Search for the cell housing the specified text and yield its (x, y) center coordinate. 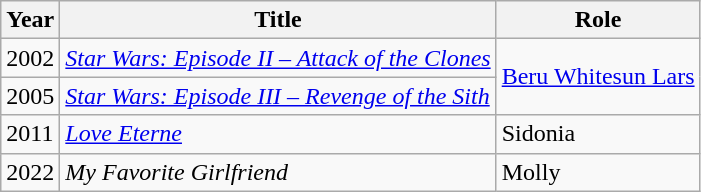
2005 (30, 96)
Beru Whitesun Lars (598, 77)
Title (278, 20)
Sidonia (598, 134)
Molly (598, 172)
Love Eterne (278, 134)
2022 (30, 172)
Star Wars: Episode II – Attack of the Clones (278, 58)
Year (30, 20)
2011 (30, 134)
My Favorite Girlfriend (278, 172)
2002 (30, 58)
Star Wars: Episode III – Revenge of the Sith (278, 96)
Role (598, 20)
